Locate the cell with the specified text and output its (x, y) center coordinate. 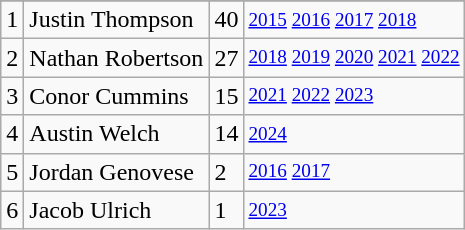
2023 (354, 210)
Nathan Robertson (116, 58)
Conor Cummins (116, 96)
6 (12, 210)
27 (226, 58)
Jacob Ulrich (116, 210)
2021 2022 2023 (354, 96)
40 (226, 20)
2016 2017 (354, 172)
4 (12, 134)
15 (226, 96)
Jordan Genovese (116, 172)
2018 2019 2020 2021 2022 (354, 58)
Justin Thompson (116, 20)
5 (12, 172)
Austin Welch (116, 134)
14 (226, 134)
3 (12, 96)
2024 (354, 134)
2015 2016 2017 2018 (354, 20)
